Scan for the cell matching the given text and deliver its (x, y) coordinate at center. 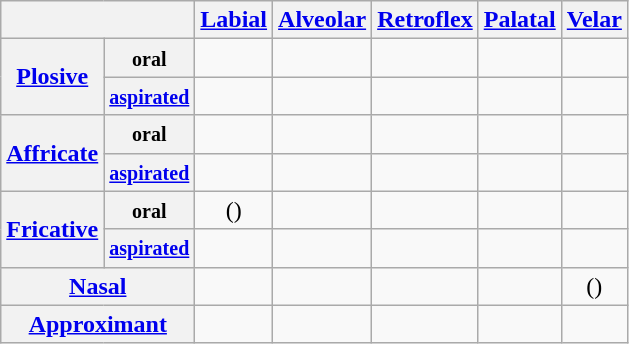
Alveolar (322, 20)
Palatal (520, 20)
Approximant (98, 324)
Nasal (98, 286)
Plosive (52, 77)
Retroflex (426, 20)
Velar (594, 20)
Affricate (52, 153)
Labial (234, 20)
Fricative (52, 229)
